Search for the cell housing the specified text and yield its (x, y) center coordinate. 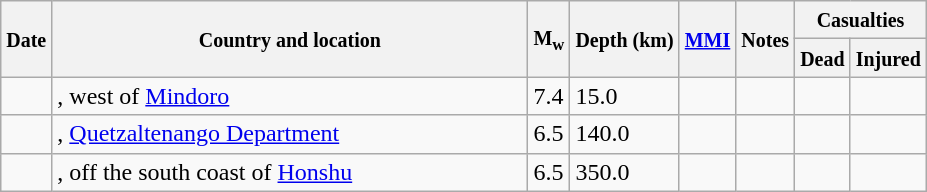
Injured (888, 58)
15.0 (624, 96)
Date (26, 39)
MMI (708, 39)
140.0 (624, 134)
Casualties (861, 20)
, Quetzaltenango Department (290, 134)
, off the south coast of Honshu (290, 172)
Depth (km) (624, 39)
7.4 (549, 96)
Notes (766, 39)
Country and location (290, 39)
, west of Mindoro (290, 96)
Dead (823, 58)
350.0 (624, 172)
Mw (549, 39)
